Extract the (x, y) coordinate from the center of the cell holding the provided text.  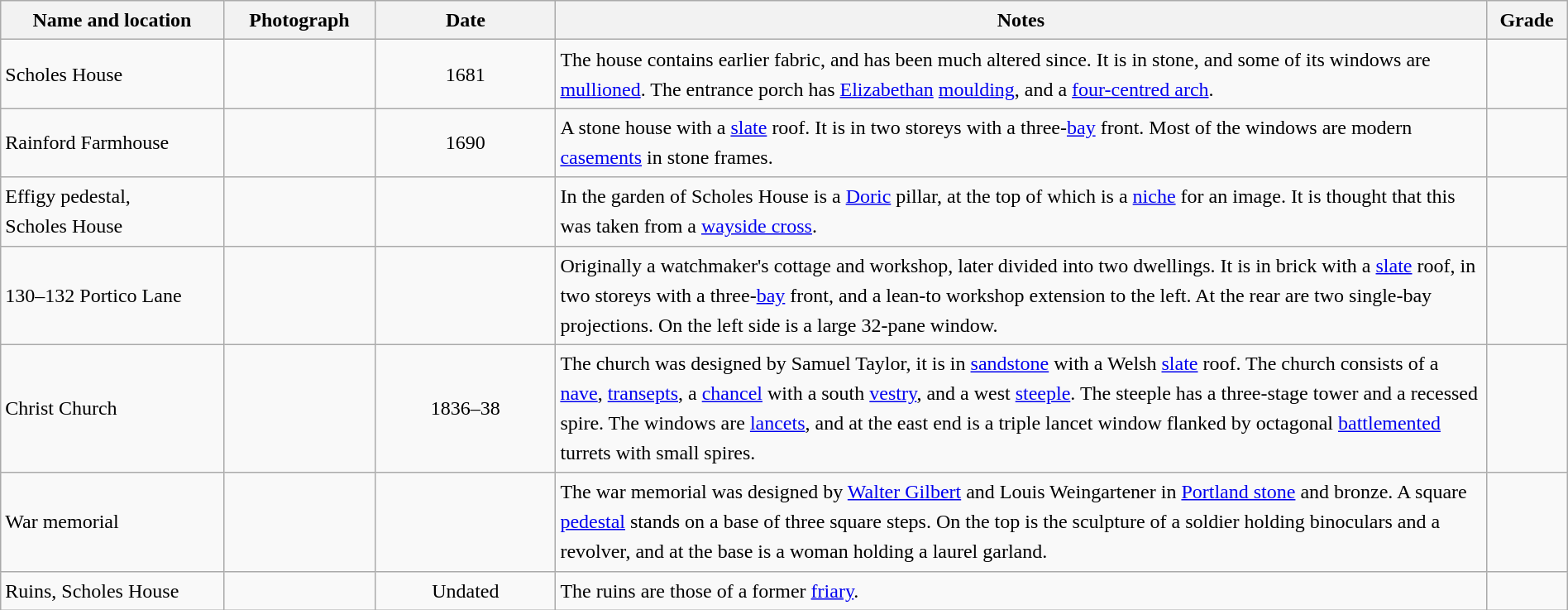
Name and location (112, 20)
Effigy pedestal,Scholes House (112, 212)
Rainford Farmhouse (112, 142)
A stone house with a slate roof. It is in two storeys with a three-bay front. Most of the windows are modern casements in stone frames. (1021, 142)
Grade (1527, 20)
Photograph (299, 20)
Date (466, 20)
Ruins, Scholes House (112, 591)
Christ Church (112, 409)
1836–38 (466, 409)
Notes (1021, 20)
Scholes House (112, 74)
The ruins are those of a former friary. (1021, 591)
130–132 Portico Lane (112, 295)
War memorial (112, 521)
Undated (466, 591)
1690 (466, 142)
1681 (466, 74)
